Detect which cell encompasses the target text, then output its (x, y) center coordinate. 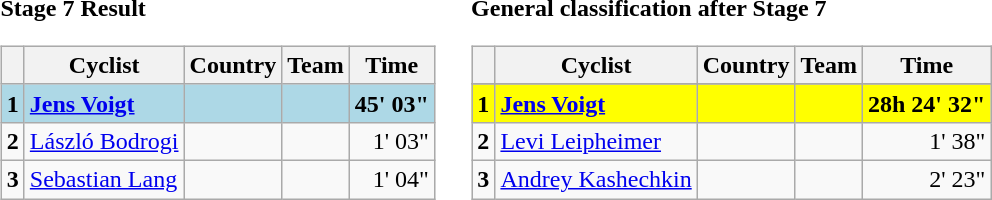
1' 38" (926, 141)
Andrey Kashechkin (596, 179)
1' 03" (392, 141)
Sebastian Lang (104, 179)
28h 24' 32" (926, 103)
László Bodrogi (104, 141)
2' 23" (926, 179)
Levi Leipheimer (596, 141)
45' 03" (392, 103)
1' 04" (392, 179)
